Search for the cell housing the specified text and yield its (X, Y) center coordinate. 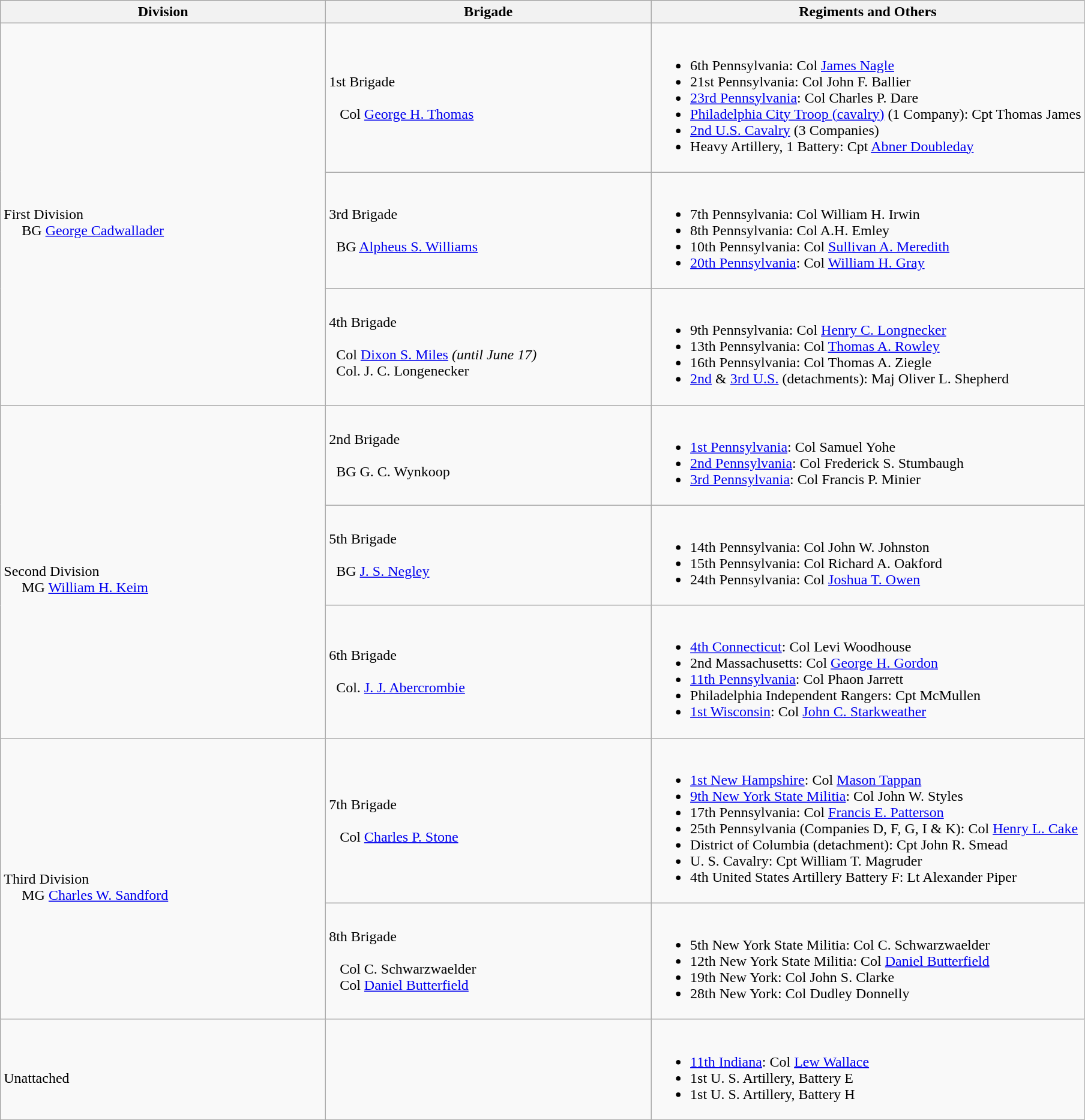
Third Division MG Charles W. Sandford (163, 878)
Brigade (488, 12)
11th Indiana: Col Lew Wallace1st U. S. Artillery, Battery E1st U. S. Artillery, Battery H (868, 1069)
Second Division MG William H. Keim (163, 571)
4th Brigade Col Dixon S. Miles (until June 17) Col. J. C. Longenecker (488, 347)
7th Brigade Col Charles P. Stone (488, 821)
3rd Brigade BG Alpheus S. Williams (488, 230)
Division (163, 12)
5th Brigade BG J. S. Negley (488, 556)
Unattached (163, 1069)
1st Brigade Col George H. Thomas (488, 98)
Regiments and Others (868, 12)
8th Brigade Col C. Schwarzwaelder Col Daniel Butterfield (488, 961)
First Division BG George Cadwallader (163, 214)
2nd Brigade BG G. C. Wynkoop (488, 455)
1st Pennsylvania: Col Samuel Yohe2nd Pennsylvania: Col Frederick S. Stumbaugh3rd Pennsylvania: Col Francis P. Minier (868, 455)
14th Pennsylvania: Col John W. Johnston15th Pennsylvania: Col Richard A. Oakford24th Pennsylvania: Col Joshua T. Owen (868, 556)
6th Brigade Col. J. J. Abercrombie (488, 672)
